Locate the cell with the specified text and output its (X, Y) center coordinate. 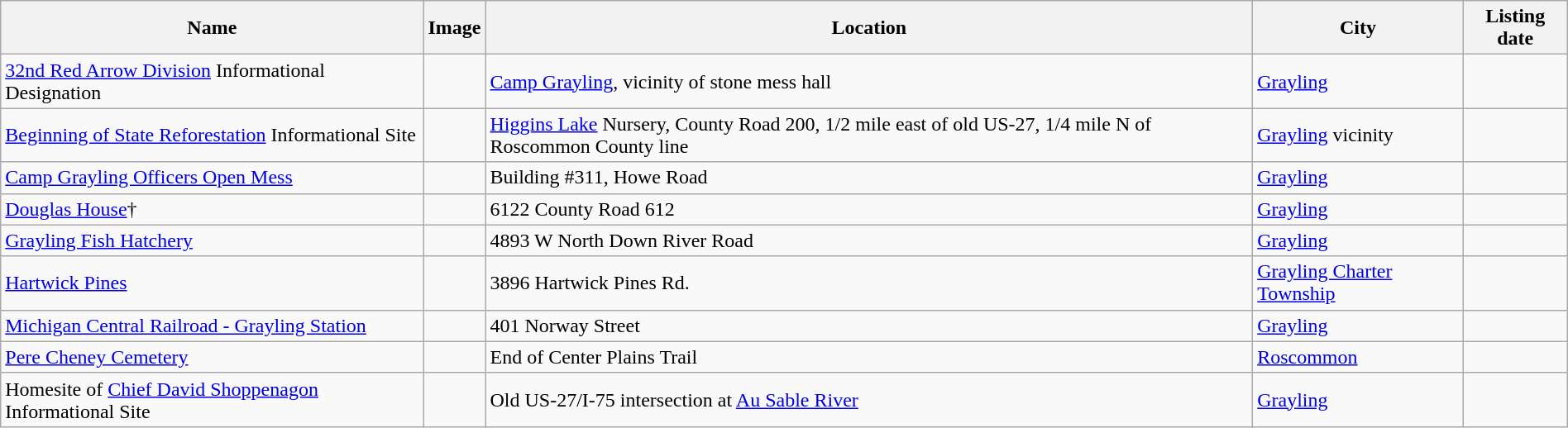
Camp Grayling, vicinity of stone mess hall (869, 81)
32nd Red Arrow Division Informational Designation (212, 81)
Name (212, 28)
Listing date (1515, 28)
Roscommon (1358, 357)
Camp Grayling Officers Open Mess (212, 178)
Grayling vicinity (1358, 136)
Hartwick Pines (212, 283)
Pere Cheney Cemetery (212, 357)
City (1358, 28)
Douglas House† (212, 209)
401 Norway Street (869, 326)
End of Center Plains Trail (869, 357)
6122 County Road 612 (869, 209)
Image (455, 28)
Building #311, Howe Road (869, 178)
Grayling Charter Township (1358, 283)
Higgins Lake Nursery, County Road 200, 1/2 mile east of old US-27, 1/4 mile N of Roscommon County line (869, 136)
Grayling Fish Hatchery (212, 240)
Beginning of State Reforestation Informational Site (212, 136)
3896 Hartwick Pines Rd. (869, 283)
Old US-27/I-75 intersection at Au Sable River (869, 400)
Location (869, 28)
4893 W North Down River Road (869, 240)
Michigan Central Railroad - Grayling Station (212, 326)
Homesite of Chief David Shoppenagon Informational Site (212, 400)
